From the cell containing the given text, extract its center point as (x, y) coordinate. 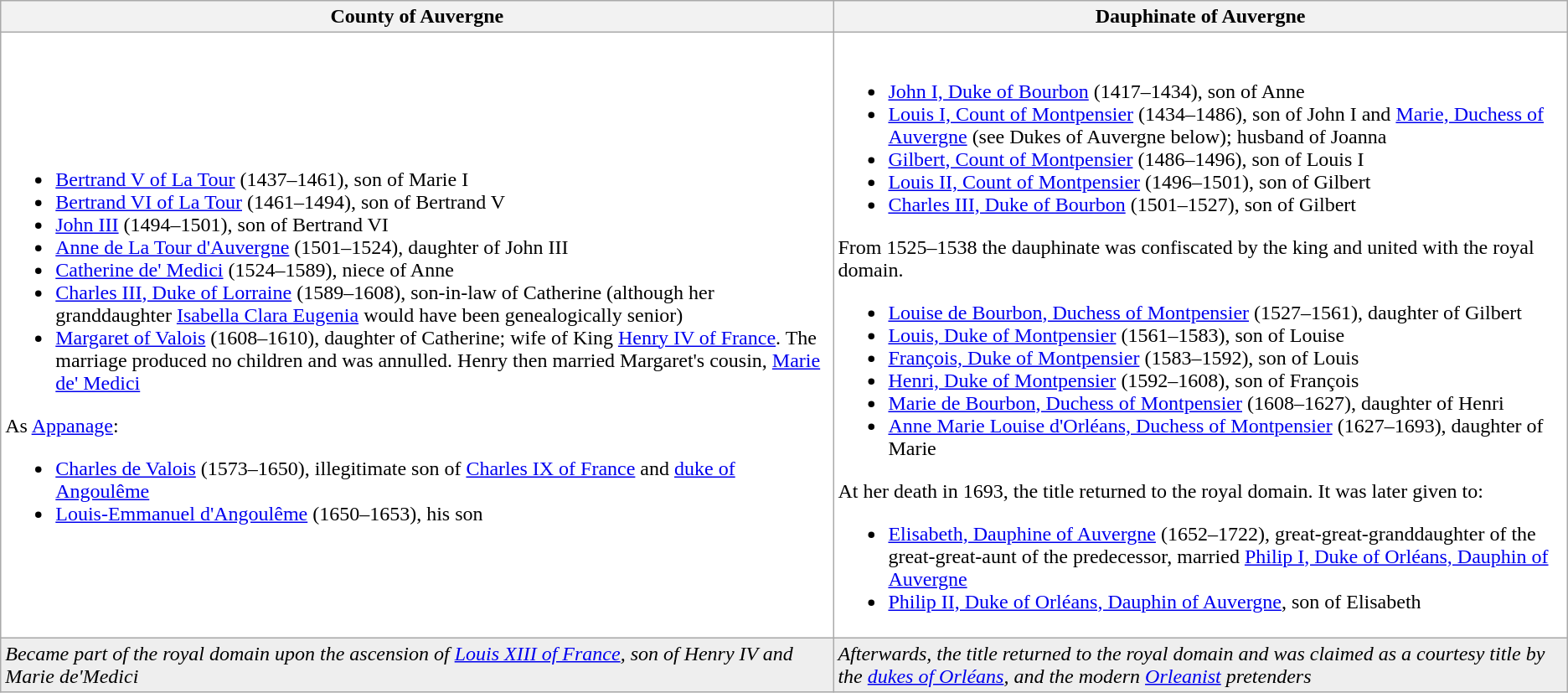
Dauphinate of Auvergne (1200, 17)
Became part of the royal domain upon the ascension of Louis XIII of France, son of Henry IV and Marie de'Medici (417, 665)
County of Auvergne (417, 17)
Afterwards, the title returned to the royal domain and was claimed as a courtesy title by the dukes of Orléans, and the modern Orleanist pretenders (1200, 665)
